Return (X, Y) of the center of cell containing provided text 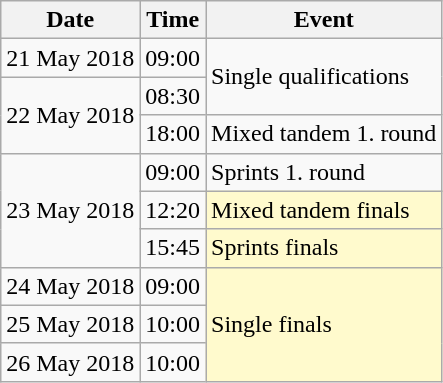
21 May 2018 (70, 58)
22 May 2018 (70, 115)
Single finals (324, 324)
26 May 2018 (70, 362)
Sprints finals (324, 248)
25 May 2018 (70, 324)
08:30 (173, 96)
Sprints 1. round (324, 172)
Date (70, 20)
12:20 (173, 210)
Mixed tandem finals (324, 210)
23 May 2018 (70, 210)
15:45 (173, 248)
18:00 (173, 134)
Time (173, 20)
Mixed tandem 1. round (324, 134)
24 May 2018 (70, 286)
Single qualifications (324, 77)
Event (324, 20)
